Return the [X, Y] coordinate for the center point of the cell that contains the specified text.  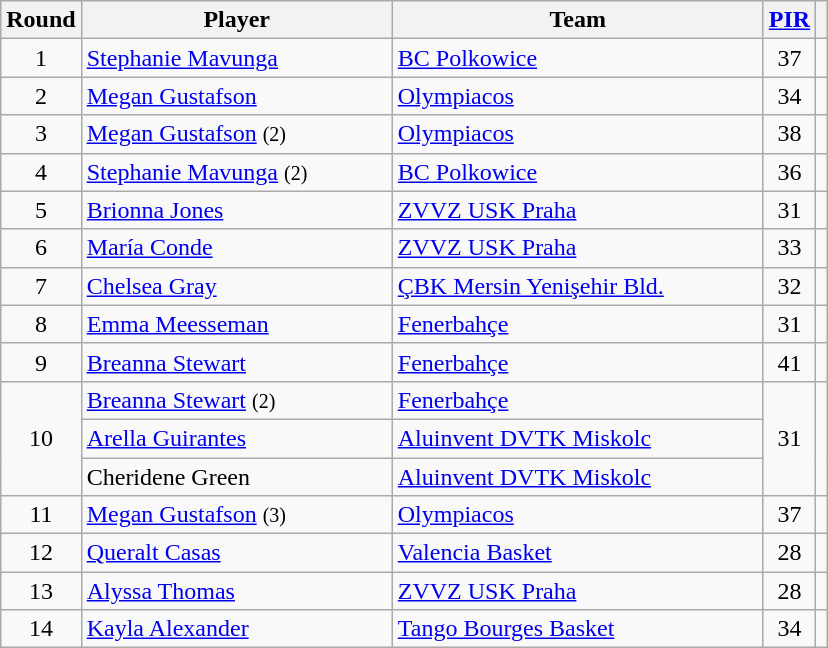
9 [41, 362]
Megan Gustafson (3) [236, 515]
13 [41, 591]
3 [41, 134]
Stephanie Mavunga [236, 58]
Valencia Basket [578, 553]
ÇBK Mersin Yenişehir Bld. [578, 286]
2 [41, 96]
Kayla Alexander [236, 629]
7 [41, 286]
5 [41, 210]
36 [789, 172]
38 [789, 134]
Round [41, 20]
Stephanie Mavunga (2) [236, 172]
Team [578, 20]
6 [41, 248]
Arella Guirantes [236, 438]
14 [41, 629]
1 [41, 58]
8 [41, 324]
10 [41, 438]
Breanna Stewart [236, 362]
Megan Gustafson [236, 96]
4 [41, 172]
Breanna Stewart (2) [236, 400]
Tango Bourges Basket [578, 629]
Brionna Jones [236, 210]
41 [789, 362]
Cheridene Green [236, 477]
12 [41, 553]
32 [789, 286]
Chelsea Gray [236, 286]
Queralt Casas [236, 553]
Emma Meesseman [236, 324]
11 [41, 515]
PIR [789, 20]
Alyssa Thomas [236, 591]
Megan Gustafson (2) [236, 134]
María Conde [236, 248]
33 [789, 248]
Player [236, 20]
